From the cell containing the given text, extract its center point as [X, Y] coordinate. 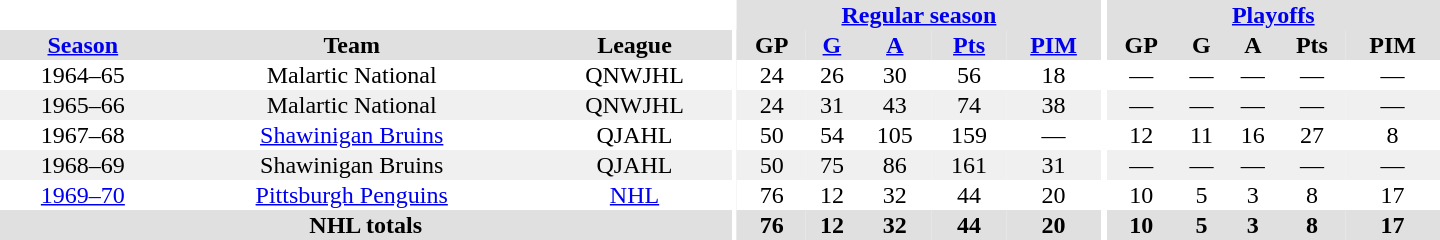
18 [1054, 75]
26 [832, 75]
54 [832, 135]
27 [1312, 135]
86 [895, 165]
1969–70 [83, 195]
Regular season [919, 15]
NHL totals [366, 225]
11 [1202, 135]
30 [895, 75]
75 [832, 165]
38 [1054, 105]
NHL [635, 195]
161 [969, 165]
43 [895, 105]
16 [1252, 135]
Season [83, 45]
1965–66 [83, 105]
105 [895, 135]
74 [969, 105]
56 [969, 75]
159 [969, 135]
Team [352, 45]
Pittsburgh Penguins [352, 195]
1967–68 [83, 135]
Playoffs [1274, 15]
1968–69 [83, 165]
League [635, 45]
1964–65 [83, 75]
